Search for the cell housing the specified text and yield its [X, Y] center coordinate. 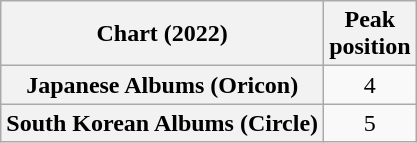
Japanese Albums (Oricon) [162, 85]
Chart (2022) [162, 34]
5 [370, 123]
South Korean Albums (Circle) [162, 123]
Peakposition [370, 34]
4 [370, 85]
